Find where the given text appears and provide that cell's center as [x, y] coordinate. 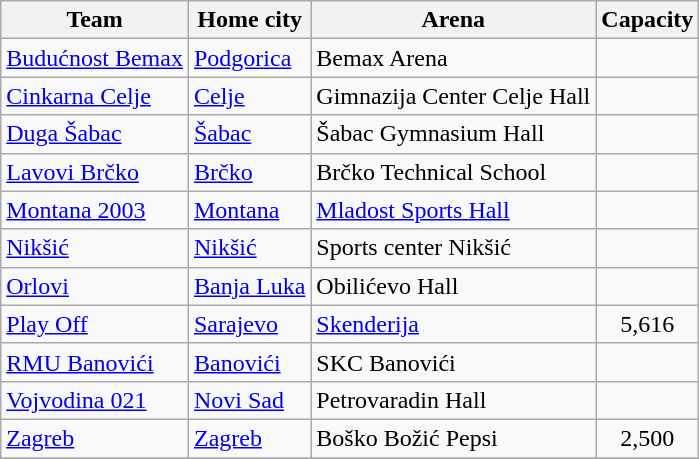
Bemax Arena [454, 58]
Obilićevo Hall [454, 286]
Brčko Technical School [454, 172]
Podgorica [249, 58]
Banja Luka [249, 286]
Vojvodina 021 [95, 400]
Celje [249, 96]
Brčko [249, 172]
Montana 2003 [95, 210]
Boško Božić Pepsi [454, 438]
Skenderija [454, 324]
Play Off [95, 324]
Orlovi [95, 286]
Mladost Sports Hall [454, 210]
Montana [249, 210]
Gimnazija Center Celje Hall [454, 96]
Lavovi Brčko [95, 172]
Sarajevo [249, 324]
Novi Sad [249, 400]
Home city [249, 20]
Šabac [249, 134]
Arena [454, 20]
Duga Šabac [95, 134]
RMU Banovići [95, 362]
Team [95, 20]
Sports center Nikšić [454, 248]
Banovići [249, 362]
Cinkarna Celje [95, 96]
SKC Banovići [454, 362]
2,500 [648, 438]
5,616 [648, 324]
Budućnost Bemax [95, 58]
Petrovaradin Hall [454, 400]
Capacity [648, 20]
Šabac Gymnasium Hall [454, 134]
